Extract the (X, Y) coordinate from the center of the cell holding the provided text.  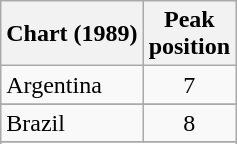
Peakposition (189, 34)
8 (189, 123)
Chart (1989) (72, 34)
7 (189, 85)
Argentina (72, 85)
Brazil (72, 123)
